Extract the [x, y] coordinate from the center of the cell holding the provided text.  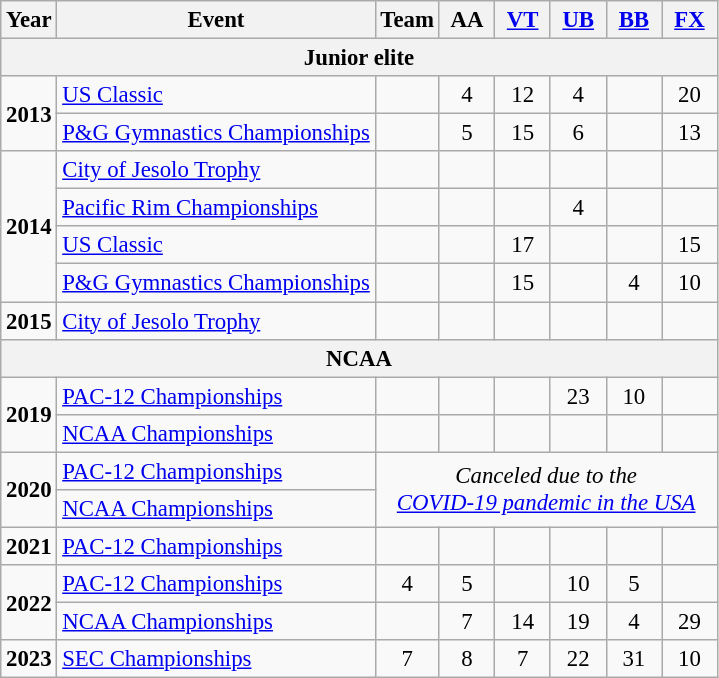
31 [634, 659]
13 [690, 133]
14 [523, 621]
20 [690, 95]
22 [578, 659]
AA [467, 20]
Team [407, 20]
8 [467, 659]
17 [523, 245]
NCAA [359, 358]
VT [523, 20]
2023 [29, 659]
2014 [29, 226]
19 [578, 621]
Junior elite [359, 58]
2013 [29, 114]
2022 [29, 602]
Canceled due to theCOVID-19 pandemic in the USA [546, 490]
Event [216, 20]
12 [523, 95]
29 [690, 621]
2020 [29, 490]
FX [690, 20]
23 [578, 396]
UB [578, 20]
BB [634, 20]
6 [578, 133]
SEC Championships [216, 659]
2021 [29, 546]
2015 [29, 321]
Pacific Rim Championships [216, 208]
Year [29, 20]
2019 [29, 414]
